Return (x, y) of the center of cell containing provided text 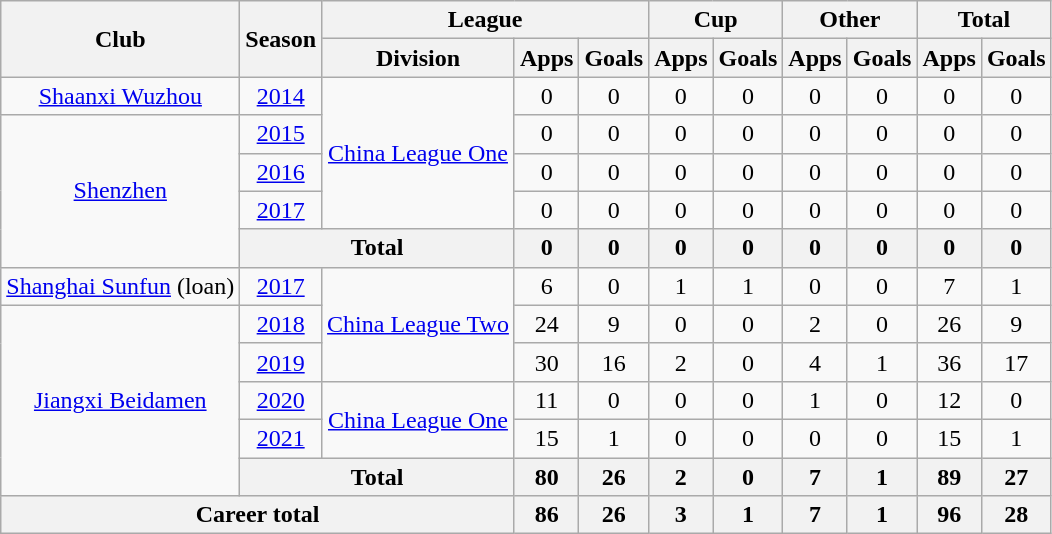
2021 (281, 438)
80 (546, 477)
16 (614, 362)
2016 (281, 172)
2019 (281, 362)
2018 (281, 324)
30 (546, 362)
3 (681, 515)
Shanghai Sunfun (loan) (120, 286)
24 (546, 324)
2015 (281, 134)
6 (546, 286)
Shenzhen (120, 191)
36 (949, 362)
96 (949, 515)
Cup (716, 20)
17 (1016, 362)
Career total (258, 515)
2014 (281, 96)
86 (546, 515)
11 (546, 400)
Jiangxi Beidamen (120, 400)
28 (1016, 515)
2020 (281, 400)
89 (949, 477)
Club (120, 39)
27 (1016, 477)
Shaanxi Wuzhou (120, 96)
League (486, 20)
4 (815, 362)
12 (949, 400)
Season (281, 39)
Other (850, 20)
Division (418, 58)
China League Two (418, 324)
